Scan for the cell matching the given text and deliver its (X, Y) coordinate at center. 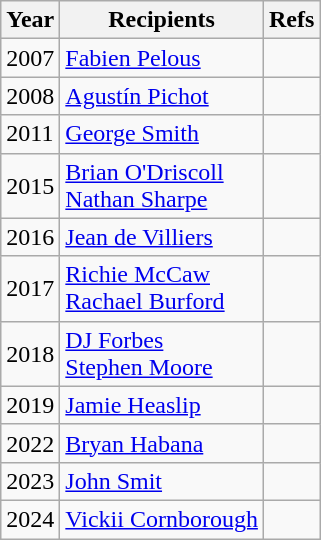
2008 (30, 96)
Jamie Heaslip (162, 405)
Agustín Pichot (162, 96)
2016 (30, 237)
DJ Forbes Stephen Moore (162, 354)
John Smit (162, 481)
Jean de Villiers (162, 237)
2024 (30, 519)
2023 (30, 481)
2011 (30, 134)
Richie McCaw Rachael Burford (162, 288)
George Smith (162, 134)
Bryan Habana (162, 443)
2018 (30, 354)
2007 (30, 58)
2015 (30, 186)
Brian O'Driscoll Nathan Sharpe (162, 186)
Year (30, 20)
2017 (30, 288)
Recipients (162, 20)
Refs (291, 20)
2019 (30, 405)
Fabien Pelous (162, 58)
Vickii Cornborough (162, 519)
2022 (30, 443)
